Extract the (x, y) coordinate from the center of the cell holding the provided text.  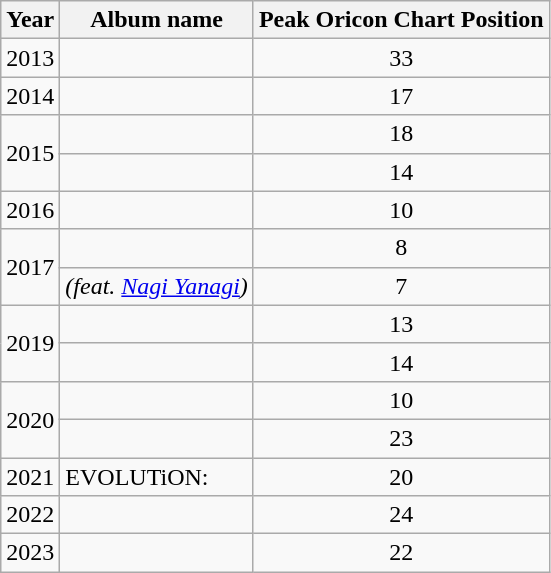
(feat. Nagi Yanagi) (157, 286)
2021 (30, 477)
23 (401, 438)
2019 (30, 343)
2023 (30, 553)
2017 (30, 267)
2014 (30, 96)
18 (401, 134)
Year (30, 20)
33 (401, 58)
2022 (30, 515)
Peak Oricon Chart Position (401, 20)
2015 (30, 153)
8 (401, 248)
17 (401, 96)
2020 (30, 419)
EVOLUTiON: (157, 477)
22 (401, 553)
Album name (157, 20)
24 (401, 515)
20 (401, 477)
2016 (30, 210)
13 (401, 324)
7 (401, 286)
2013 (30, 58)
